Scan for the cell matching the given text and deliver its (X, Y) coordinate at center. 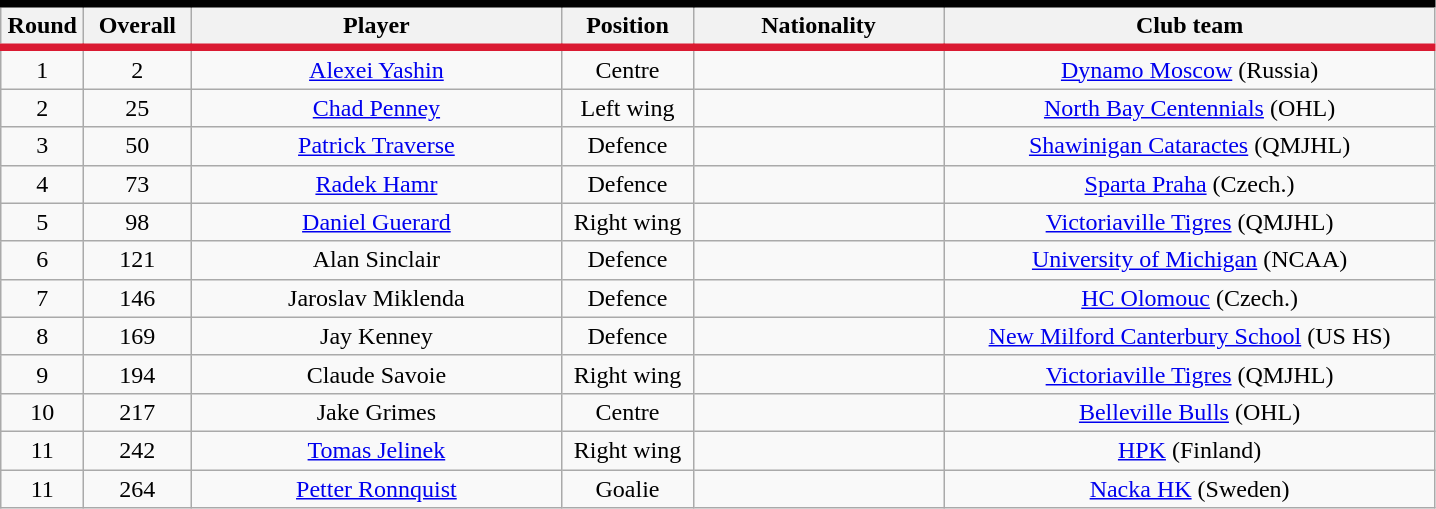
HC Olomouc (Czech.) (1190, 298)
1 (42, 68)
Nacka HK (Sweden) (1190, 489)
4 (42, 184)
9 (42, 374)
HPK (Finland) (1190, 450)
146 (138, 298)
6 (42, 260)
Chad Penney (376, 108)
University of Michigan (NCAA) (1190, 260)
North Bay Centennials (OHL) (1190, 108)
Left wing (628, 108)
10 (42, 412)
7 (42, 298)
Position (628, 26)
Round (42, 26)
Jaroslav Miklenda (376, 298)
Daniel Guerard (376, 222)
Jay Kenney (376, 336)
Patrick Traverse (376, 146)
Player (376, 26)
25 (138, 108)
Petter Ronnquist (376, 489)
Sparta Praha (Czech.) (1190, 184)
242 (138, 450)
Claude Savoie (376, 374)
Shawinigan Cataractes (QMJHL) (1190, 146)
Club team (1190, 26)
264 (138, 489)
Alexei Yashin (376, 68)
73 (138, 184)
169 (138, 336)
Belleville Bulls (OHL) (1190, 412)
Alan Sinclair (376, 260)
50 (138, 146)
8 (42, 336)
5 (42, 222)
Radek Hamr (376, 184)
Goalie (628, 489)
Tomas Jelinek (376, 450)
Dynamo Moscow (Russia) (1190, 68)
217 (138, 412)
New Milford Canterbury School (US HS) (1190, 336)
121 (138, 260)
Nationality (818, 26)
Jake Grimes (376, 412)
98 (138, 222)
3 (42, 146)
Overall (138, 26)
194 (138, 374)
